Pinpoint the cell where the given text exists, returning its [X, Y] midpoint coordinate. 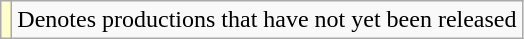
Denotes productions that have not yet been released [267, 20]
